Detect which cell encompasses the target text, then output its [x, y] center coordinate. 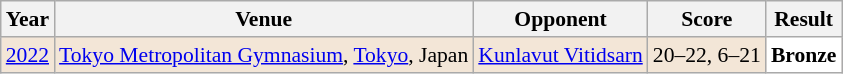
20–22, 6–21 [707, 55]
Tokyo Metropolitan Gymnasium, Tokyo, Japan [264, 55]
Kunlavut Vitidsarn [560, 55]
Year [28, 19]
Bronze [804, 55]
2022 [28, 55]
Score [707, 19]
Result [804, 19]
Venue [264, 19]
Opponent [560, 19]
